Identify which cell holds the provided text, then report its (X, Y) central coordinate. 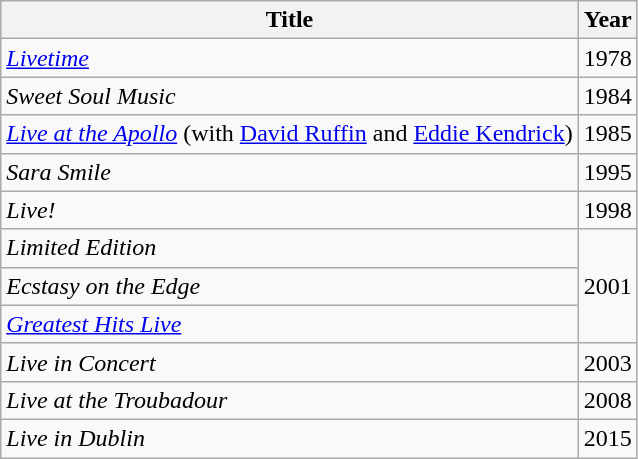
Live in Dublin (290, 438)
1985 (608, 134)
Livetime (290, 58)
1978 (608, 58)
Year (608, 20)
Limited Edition (290, 248)
Live in Concert (290, 362)
Sweet Soul Music (290, 96)
2001 (608, 286)
2015 (608, 438)
Ecstasy on the Edge (290, 286)
2003 (608, 362)
1984 (608, 96)
1998 (608, 210)
Live at the Troubadour (290, 400)
Live at the Apollo (with David Ruffin and Eddie Kendrick) (290, 134)
Live! (290, 210)
Sara Smile (290, 172)
Title (290, 20)
Greatest Hits Live (290, 324)
2008 (608, 400)
1995 (608, 172)
